Determine the [X, Y] coordinate at the center of the cell enclosing the given text.  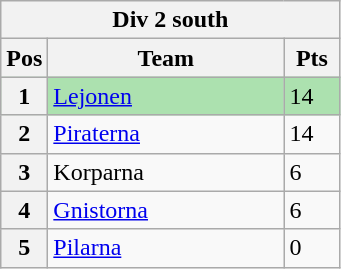
Korparna [166, 172]
5 [24, 248]
1 [24, 96]
Div 2 south [170, 20]
Gnistorna [166, 210]
4 [24, 210]
Pts [312, 58]
2 [24, 134]
Pilarna [166, 248]
0 [312, 248]
Team [166, 58]
Lejonen [166, 96]
Piraterna [166, 134]
3 [24, 172]
Pos [24, 58]
